Capture the cell that displays the provided text and extract its (x, y) central coordinate. 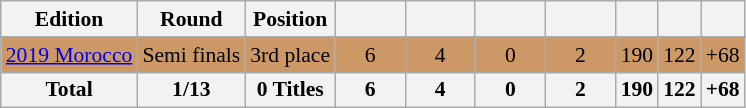
1/13 (191, 90)
Position (290, 19)
Edition (70, 19)
2019 Morocco (70, 55)
3rd place (290, 55)
Round (191, 19)
0 Titles (290, 90)
Total (70, 90)
Semi finals (191, 55)
